Pinpoint the cell where the given text exists, returning its (X, Y) midpoint coordinate. 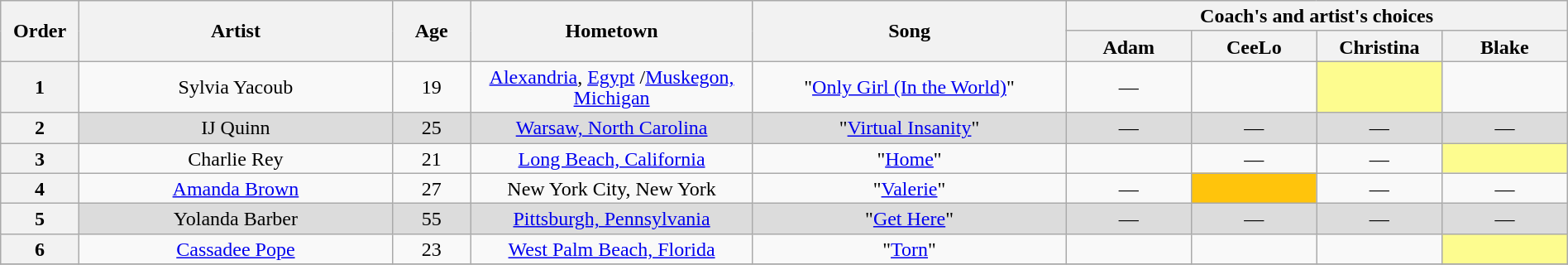
Charlie Rey (235, 157)
New York City, New York (612, 189)
5 (40, 219)
"Valerie" (910, 189)
"Get Here" (910, 219)
23 (432, 248)
Blake (1505, 46)
Warsaw, North Carolina (612, 128)
IJ Quinn (235, 128)
Yolanda Barber (235, 219)
Hometown (612, 31)
Sylvia Yacoub (235, 87)
"Torn" (910, 248)
Artist (235, 31)
Christina (1379, 46)
"Virtual Insanity" (910, 128)
3 (40, 157)
55 (432, 219)
CeeLo (1255, 46)
19 (432, 87)
"Home" (910, 157)
Coach's and artist's choices (1317, 17)
West Palm Beach, Florida (612, 248)
4 (40, 189)
2 (40, 128)
Order (40, 31)
"Only Girl (In the World)" (910, 87)
6 (40, 248)
Long Beach, California (612, 157)
Amanda Brown (235, 189)
Alexandria, Egypt /Muskegon, Michigan (612, 87)
21 (432, 157)
27 (432, 189)
Pittsburgh, Pennsylvania (612, 219)
Song (910, 31)
25 (432, 128)
Adam (1129, 46)
1 (40, 87)
Cassadee Pope (235, 248)
Age (432, 31)
